Pinpoint the cell where the given text exists, returning its [x, y] midpoint coordinate. 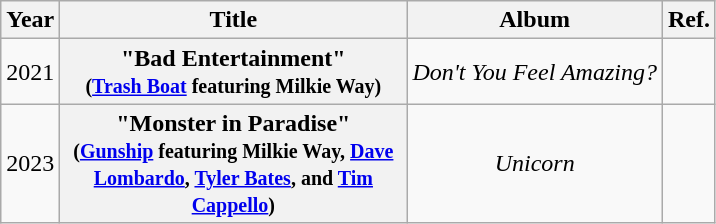
Don't You Feel Amazing? [535, 72]
Title [234, 20]
Year [30, 20]
Unicorn [535, 164]
Album [535, 20]
Ref. [688, 20]
"Monster in Paradise"(Gunship featuring Milkie Way, Dave Lombardo, Tyler Bates, and Tim Cappello) [234, 164]
2021 [30, 72]
"Bad Entertainment"(Trash Boat featuring Milkie Way) [234, 72]
2023 [30, 164]
